Return the (X, Y) coordinate for the center point of the cell that contains the specified text.  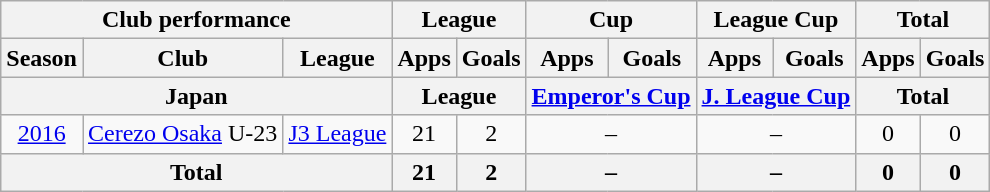
Club performance (196, 20)
League Cup (776, 20)
J. League Cup (776, 96)
Japan (196, 96)
Season (42, 58)
2016 (42, 134)
Emperor's Cup (611, 96)
Cerezo Osaka U-23 (182, 134)
Cup (611, 20)
Club (182, 58)
J3 League (338, 134)
